Search for the cell housing the specified text and yield its (x, y) center coordinate. 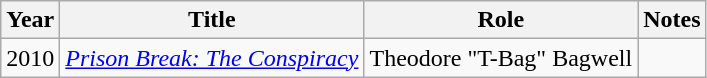
Notes (672, 20)
Theodore "T-Bag" Bagwell (501, 58)
2010 (30, 58)
Role (501, 20)
Prison Break: The Conspiracy (212, 58)
Year (30, 20)
Title (212, 20)
